Extract the [x, y] coordinate from the center of the cell holding the provided text.  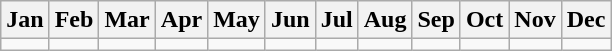
Aug [385, 20]
Sep [436, 20]
Oct [484, 20]
Feb [74, 20]
Jan [25, 20]
Dec [586, 20]
Apr [181, 20]
Mar [127, 20]
Jun [290, 20]
Jul [336, 20]
May [237, 20]
Nov [535, 20]
